Output the (x, y) coordinate of the center of the cell containing the given text.  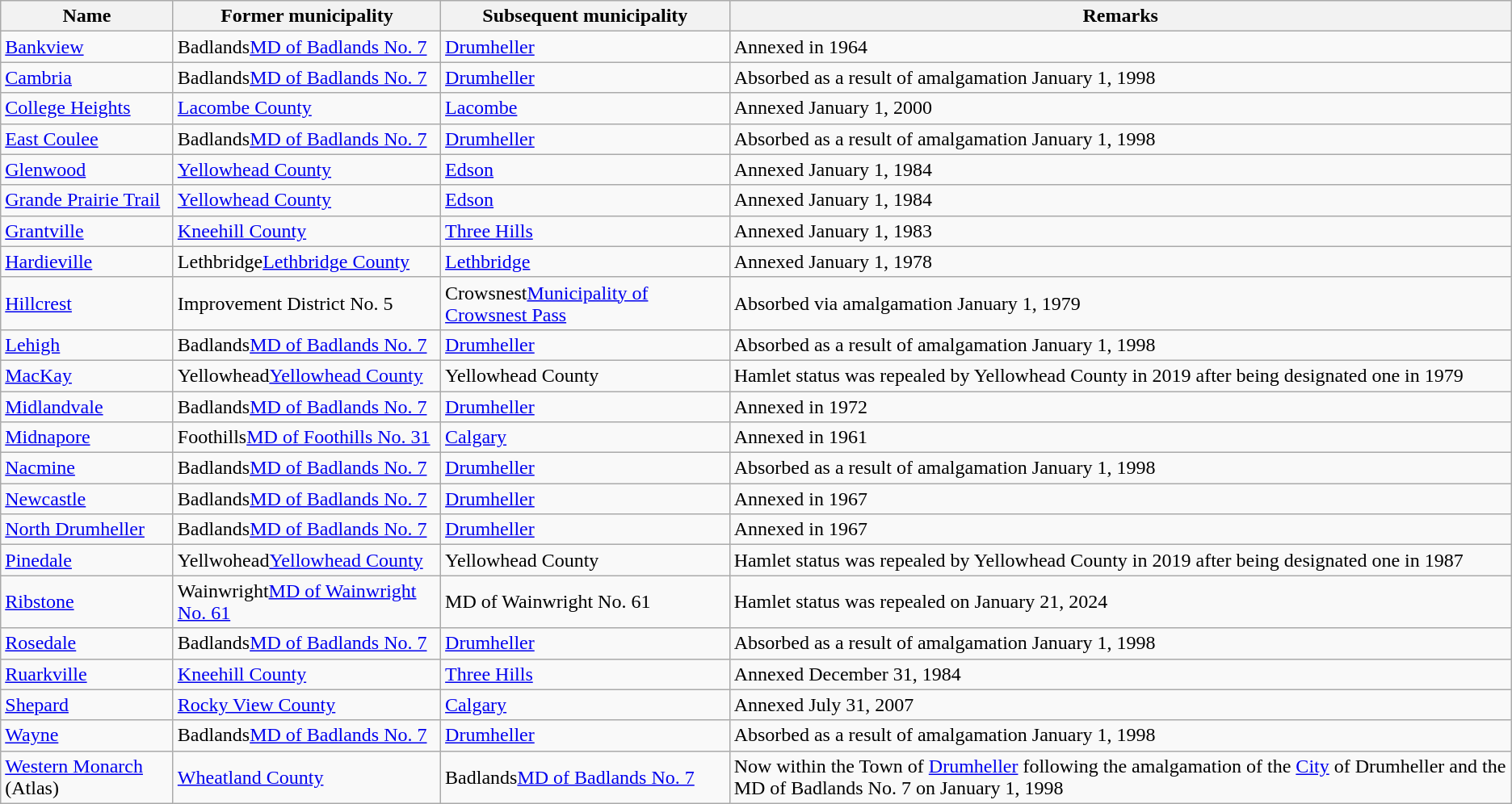
Midnapore (87, 438)
Cambria (87, 77)
Hillcrest (87, 304)
Lacombe (586, 108)
Annexed in 1972 (1120, 406)
Wheatland County (307, 777)
Nacmine (87, 468)
Hamlet status was repealed by Yellowhead County in 2019 after being designated one in 1987 (1120, 560)
YellowheadYellowhead County (307, 375)
Grande Prairie Trail (87, 200)
Newcastle (87, 499)
Pinedale (87, 560)
Annexed in 1964 (1120, 47)
North Drumheller (87, 530)
Annexed in 1961 (1120, 438)
Subsequent municipality (586, 16)
WainwrightMD of Wainwright No. 61 (307, 602)
Absorbed via amalgamation January 1, 1979 (1120, 304)
Rosedale (87, 643)
Remarks (1120, 16)
Ribstone (87, 602)
Improvement District No. 5 (307, 304)
Midlandvale (87, 406)
Ruarkville (87, 674)
MacKay (87, 375)
Lacombe County (307, 108)
Lethbridge (586, 262)
Name (87, 16)
Annexed December 31, 1984 (1120, 674)
Bankview (87, 47)
Annexed July 31, 2007 (1120, 705)
LethbridgeLethbridge County (307, 262)
Hamlet status was repealed on January 21, 2024 (1120, 602)
Former municipality (307, 16)
Wayne (87, 735)
Grantville (87, 231)
Annexed January 1, 1983 (1120, 231)
Glenwood (87, 170)
College Heights (87, 108)
MD of Wainwright No. 61 (586, 602)
Annexed January 1, 1978 (1120, 262)
East Coulee (87, 139)
YellwoheadYellowhead County (307, 560)
Now within the Town of Drumheller following the amalgamation of the City of Drumheller and the MD of Badlands No. 7 on January 1, 1998 (1120, 777)
Western Monarch (Atlas) (87, 777)
CrowsnestMunicipality of Crowsnest Pass (586, 304)
Lehigh (87, 345)
Rocky View County (307, 705)
Hardieville (87, 262)
Shepard (87, 705)
FoothillsMD of Foothills No. 31 (307, 438)
Annexed January 1, 2000 (1120, 108)
Hamlet status was repealed by Yellowhead County in 2019 after being designated one in 1979 (1120, 375)
